Identify which cell holds the provided text, then report its (X, Y) central coordinate. 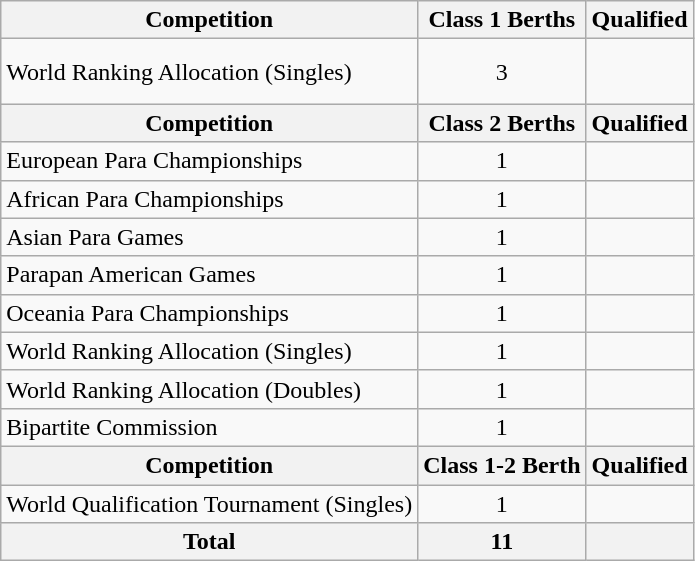
Asian Para Games (210, 237)
African Para Championships (210, 199)
Parapan American Games (210, 275)
Total (210, 542)
World Qualification Tournament (Singles) (210, 503)
European Para Championships (210, 161)
Class 1 Berths (502, 20)
11 (502, 542)
World Ranking Allocation (Doubles) (210, 389)
3 (502, 72)
Class 2 Berths (502, 123)
Class 1-2 Berth (502, 465)
Oceania Para Championships (210, 313)
Bipartite Commission (210, 427)
